For the text-containing cell, return its midpoint in (x, y) coordinate format. 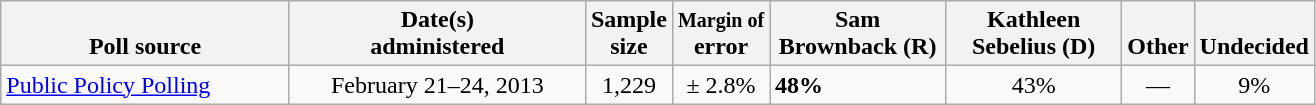
Public Policy Polling (146, 85)
Samplesize (628, 34)
Poll source (146, 34)
Undecided (1254, 34)
Margin oferror (720, 34)
9% (1254, 85)
KathleenSebelius (D) (1034, 34)
1,229 (628, 85)
— (1158, 85)
February 21–24, 2013 (437, 85)
48% (858, 85)
SamBrownback (R) (858, 34)
± 2.8% (720, 85)
Date(s)administered (437, 34)
43% (1034, 85)
Other (1158, 34)
